Determine the (X, Y) coordinate at the center of the cell enclosing the given text.  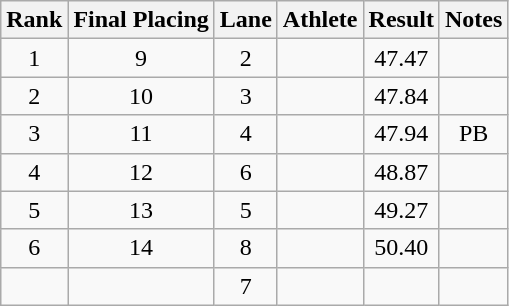
13 (141, 210)
47.84 (401, 96)
Rank (34, 20)
8 (246, 248)
49.27 (401, 210)
48.87 (401, 172)
Lane (246, 20)
11 (141, 134)
47.47 (401, 58)
10 (141, 96)
9 (141, 58)
47.94 (401, 134)
50.40 (401, 248)
Final Placing (141, 20)
7 (246, 286)
Result (401, 20)
Athlete (320, 20)
1 (34, 58)
PB (473, 134)
14 (141, 248)
12 (141, 172)
Notes (473, 20)
